Detect which cell encompasses the target text, then output its [x, y] center coordinate. 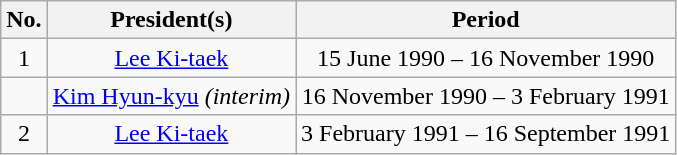
3 February 1991 – 16 September 1991 [486, 134]
Kim Hyun-kyu (interim) [171, 96]
President(s) [171, 20]
1 [24, 58]
Period [486, 20]
No. [24, 20]
16 November 1990 – 3 February 1991 [486, 96]
2 [24, 134]
15 June 1990 – 16 November 1990 [486, 58]
